Identify which cell holds the provided text, then report its [X, Y] central coordinate. 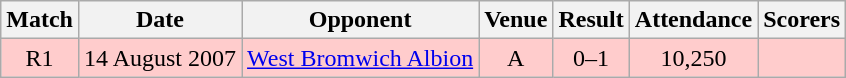
Date [160, 20]
Venue [516, 20]
0–1 [591, 58]
Attendance [693, 20]
Opponent [360, 20]
10,250 [693, 58]
14 August 2007 [160, 58]
R1 [40, 58]
Scorers [802, 20]
Match [40, 20]
Result [591, 20]
A [516, 58]
West Bromwich Albion [360, 58]
